Return the (x, y) coordinate for the center point of the cell that contains the specified text.  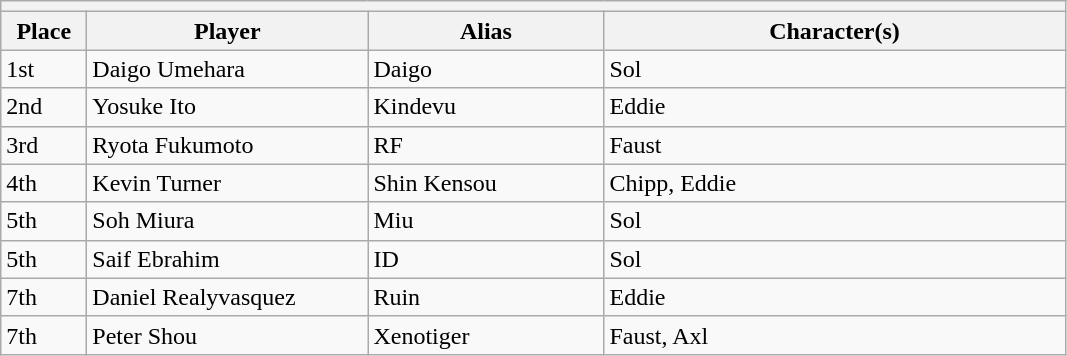
Chipp, Eddie (834, 183)
Peter Shou (228, 335)
Kindevu (486, 107)
Yosuke Ito (228, 107)
2nd (44, 107)
Soh Miura (228, 221)
Daigo (486, 69)
Character(s) (834, 31)
Shin Kensou (486, 183)
Faust (834, 145)
Xenotiger (486, 335)
3rd (44, 145)
RF (486, 145)
Alias (486, 31)
Ryota Fukumoto (228, 145)
Faust, Axl (834, 335)
Player (228, 31)
4th (44, 183)
Saif Ebrahim (228, 259)
Ruin (486, 297)
Daigo Umehara (228, 69)
Kevin Turner (228, 183)
ID (486, 259)
1st (44, 69)
Daniel Realyvasquez (228, 297)
Miu (486, 221)
Place (44, 31)
